Return (x, y) of the center of cell containing provided text 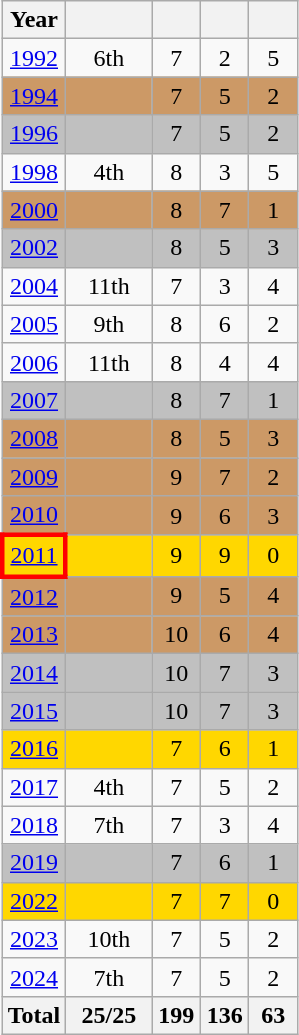
136 (224, 1015)
2024 (34, 977)
1996 (34, 134)
2019 (34, 863)
2012 (34, 596)
2023 (34, 939)
6th (109, 58)
9th (109, 324)
2009 (34, 477)
1998 (34, 172)
2013 (34, 635)
2004 (34, 286)
2011 (34, 556)
2022 (34, 901)
63 (274, 1015)
2010 (34, 516)
Year (34, 20)
2008 (34, 438)
2005 (34, 324)
2017 (34, 787)
25/25 (109, 1015)
2000 (34, 210)
1992 (34, 58)
1994 (34, 96)
199 (176, 1015)
2007 (34, 400)
2015 (34, 711)
10th (109, 939)
2006 (34, 362)
2014 (34, 673)
2002 (34, 248)
Total (34, 1015)
2016 (34, 749)
2018 (34, 825)
